Locate the cell with the specified text and output its [X, Y] center coordinate. 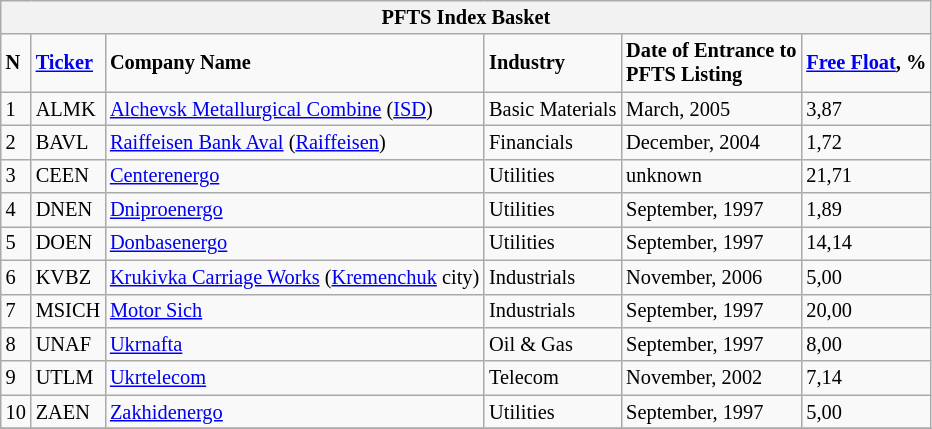
DNEN [68, 210]
8 [16, 344]
3,87 [866, 109]
1,72 [866, 142]
November, 2002 [711, 378]
20,00 [866, 311]
BAVL [68, 142]
10 [16, 412]
9 [16, 378]
March, 2005 [711, 109]
DOEN [68, 243]
ZAEN [68, 412]
7 [16, 311]
Donbasenergo [294, 243]
Oil & Gas [552, 344]
ALMK [68, 109]
Date of Entrance to PFTS Listing [711, 63]
Telecom [552, 378]
Motor Sich [294, 311]
Zakhidenergo [294, 412]
21,71 [866, 176]
KVBZ [68, 277]
1 [16, 109]
7,14 [866, 378]
Company Name [294, 63]
Financials [552, 142]
2 [16, 142]
5 [16, 243]
PFTS Index Basket [466, 17]
CEEN [68, 176]
December, 2004 [711, 142]
Ukrnafta [294, 344]
Ukrtelecom [294, 378]
UNAF [68, 344]
Basic Materials [552, 109]
unknown [711, 176]
Ticker [68, 63]
Krukivka Carriage Works (Kremenchuk city) [294, 277]
3 [16, 176]
8,00 [866, 344]
N [16, 63]
Free Float, % [866, 63]
Raiffeisen Bank Aval (Raiffeisen) [294, 142]
Centerenergo [294, 176]
UTLM [68, 378]
4 [16, 210]
14,14 [866, 243]
6 [16, 277]
Dniproenergo [294, 210]
November, 2006 [711, 277]
Alchevsk Metallurgical Combine (ISD) [294, 109]
1,89 [866, 210]
Industry [552, 63]
MSICH [68, 311]
